Find where the given text appears and provide that cell's center as (x, y) coordinate. 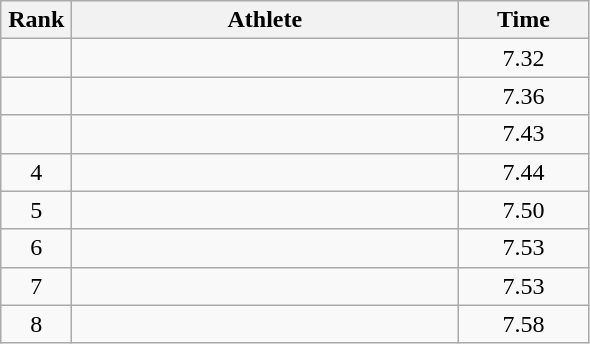
5 (36, 210)
4 (36, 172)
7.32 (524, 58)
Rank (36, 20)
7.50 (524, 210)
6 (36, 248)
8 (36, 324)
7.36 (524, 96)
7.43 (524, 134)
Athlete (265, 20)
Time (524, 20)
7.58 (524, 324)
7.44 (524, 172)
7 (36, 286)
